Locate the cell with the specified text and output its (x, y) center coordinate. 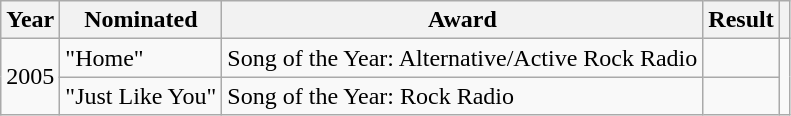
2005 (30, 77)
Nominated (141, 20)
Year (30, 20)
Song of the Year: Rock Radio (462, 96)
"Home" (141, 58)
"Just Like You" (141, 96)
Result (741, 20)
Award (462, 20)
Song of the Year: Alternative/Active Rock Radio (462, 58)
